Identify which cell holds the provided text, then report its [X, Y] central coordinate. 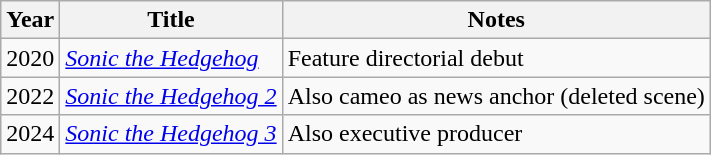
Year [30, 20]
2022 [30, 96]
Sonic the Hedgehog 2 [171, 96]
Sonic the Hedgehog 3 [171, 134]
Sonic the Hedgehog [171, 58]
Also executive producer [496, 134]
2020 [30, 58]
2024 [30, 134]
Also cameo as news anchor (deleted scene) [496, 96]
Notes [496, 20]
Feature directorial debut [496, 58]
Title [171, 20]
